Extract the (X, Y) coordinate from the center of the cell holding the provided text.  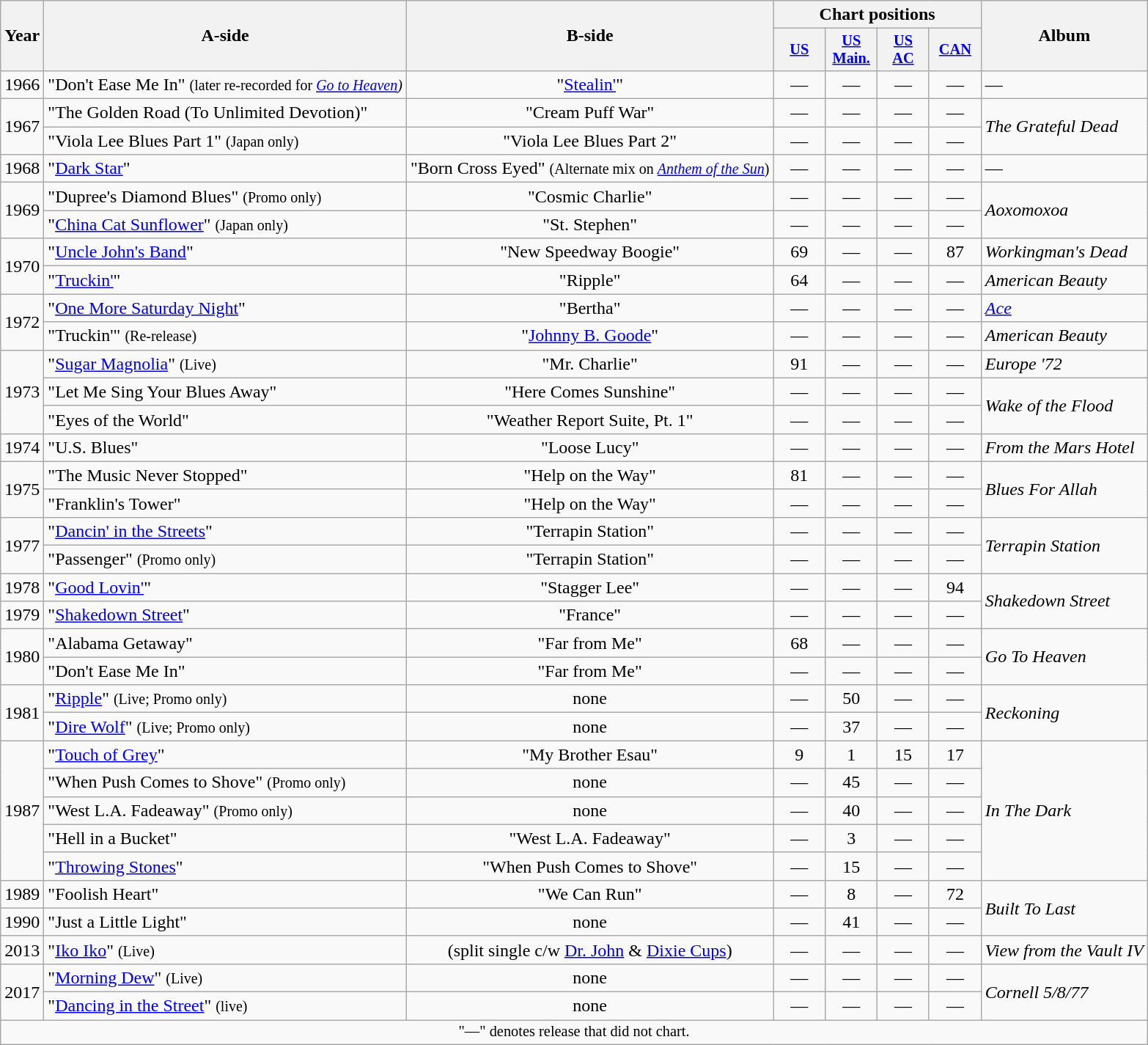
1978 (22, 587)
CAN (954, 50)
"Dancin' in the Streets" (226, 531)
2017 (22, 991)
"We Can Run" (589, 894)
1966 (22, 84)
"Eyes of the World" (226, 419)
Wake of the Flood (1064, 406)
"The Golden Road (To Unlimited Devotion)" (226, 113)
8 (852, 894)
"Born Cross Eyed" (Alternate mix on Anthem of the Sun) (589, 169)
"Good Lovin'" (226, 587)
Terrapin Station (1064, 545)
"Stealin'" (589, 84)
"Bertha" (589, 308)
1979 (22, 615)
1990 (22, 922)
"Franklin's Tower" (226, 503)
"St. Stephen" (589, 224)
"Weather Report Suite, Pt. 1" (589, 419)
"Truckin'" (Re-release) (226, 336)
37 (852, 727)
"When Push Comes to Shove" (Promo only) (226, 782)
"France" (589, 615)
"West L.A. Fadeaway" (Promo only) (226, 810)
40 (852, 810)
"Alabama Getaway" (226, 643)
87 (954, 252)
The Grateful Dead (1064, 127)
3 (852, 838)
Blues For Allah (1064, 489)
"Dark Star" (226, 169)
"Viola Lee Blues Part 2" (589, 141)
Europe '72 (1064, 364)
"One More Saturday Night" (226, 308)
1987 (22, 810)
"Viola Lee Blues Part 1" (Japan only) (226, 141)
"Let Me Sing Your Blues Away" (226, 392)
68 (799, 643)
Aoxomoxoa (1064, 210)
"Dire Wolf" (Live; Promo only) (226, 727)
"Mr. Charlie" (589, 364)
B-side (589, 36)
Reckoning (1064, 713)
1972 (22, 322)
Built To Last (1064, 908)
(split single c/w Dr. John & Dixie Cups) (589, 950)
"When Push Comes to Shove" (589, 866)
Album (1064, 36)
"New Speedway Boogie" (589, 252)
Ace (1064, 308)
1980 (22, 657)
"The Music Never Stopped" (226, 475)
1973 (22, 392)
"Dancing in the Street" (live) (226, 1006)
A-side (226, 36)
Shakedown Street (1064, 601)
91 (799, 364)
"Stagger Lee" (589, 587)
1968 (22, 169)
"Cosmic Charlie" (589, 197)
View from the Vault IV (1064, 950)
"Uncle John's Band" (226, 252)
2013 (22, 950)
"Loose Lucy" (589, 447)
1975 (22, 489)
1970 (22, 266)
Go To Heaven (1064, 657)
USMain. (852, 50)
1989 (22, 894)
"Don't Ease Me In" (226, 671)
"Iko Iko" (Live) (226, 950)
"West L.A. Fadeaway" (589, 838)
81 (799, 475)
"Ripple" (589, 280)
72 (954, 894)
1 (852, 755)
45 (852, 782)
Chart positions (877, 15)
64 (799, 280)
"Don't Ease Me In" (later re-recorded for Go to Heaven) (226, 84)
1981 (22, 713)
"Ripple" (Live; Promo only) (226, 699)
1967 (22, 127)
"Throwing Stones" (226, 866)
1977 (22, 545)
"Morning Dew" (Live) (226, 978)
"Here Comes Sunshine" (589, 392)
41 (852, 922)
US (799, 50)
In The Dark (1064, 810)
94 (954, 587)
1969 (22, 210)
"Dupree's Diamond Blues" (Promo only) (226, 197)
1974 (22, 447)
Year (22, 36)
"My Brother Esau" (589, 755)
Cornell 5/8/77 (1064, 991)
"Just a Little Light" (226, 922)
"Passenger" (Promo only) (226, 560)
"Hell in a Bucket" (226, 838)
"Foolish Heart" (226, 894)
USAC (903, 50)
9 (799, 755)
"U.S. Blues" (226, 447)
"Cream Puff War" (589, 113)
"Truckin'" (226, 280)
"—" denotes release that did not chart. (575, 1033)
"China Cat Sunflower" (Japan only) (226, 224)
17 (954, 755)
"Johnny B. Goode" (589, 336)
Workingman's Dead (1064, 252)
"Touch of Grey" (226, 755)
50 (852, 699)
69 (799, 252)
From the Mars Hotel (1064, 447)
"Shakedown Street" (226, 615)
"Sugar Magnolia" (Live) (226, 364)
